Detect which cell encompasses the target text, then output its [x, y] center coordinate. 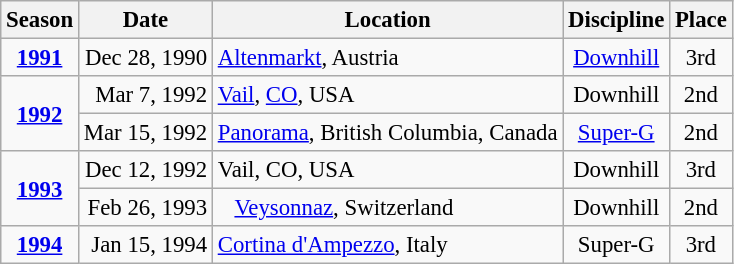
Panorama, British Columbia, Canada [387, 133]
Veysonnaz, Switzerland [387, 208]
Discipline [616, 20]
1994 [40, 245]
Jan 15, 1994 [145, 245]
1991 [40, 58]
Dec 28, 1990 [145, 58]
Mar 7, 1992 [145, 95]
1993 [40, 188]
Place [701, 20]
Dec 12, 1992 [145, 170]
Cortina d'Ampezzo, Italy [387, 245]
Feb 26, 1993 [145, 208]
1992 [40, 114]
Season [40, 20]
Location [387, 20]
Altenmarkt, Austria [387, 58]
Date [145, 20]
Mar 15, 1992 [145, 133]
